Scan for the cell matching the given text and deliver its (x, y) coordinate at center. 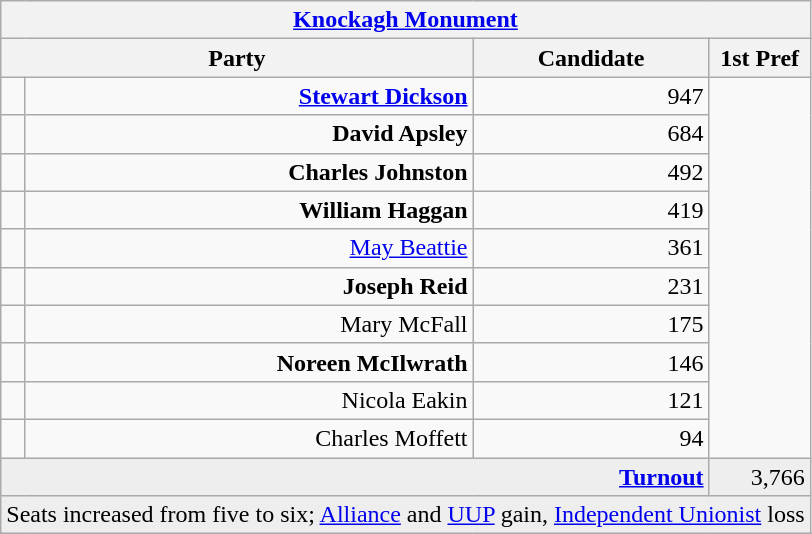
David Apsley (249, 134)
Nicola Eakin (249, 400)
146 (591, 362)
684 (591, 134)
Stewart Dickson (249, 96)
121 (591, 400)
Mary McFall (249, 324)
Joseph Reid (249, 286)
Knockagh Monument (406, 20)
361 (591, 248)
Candidate (591, 58)
492 (591, 172)
Noreen McIlwrath (249, 362)
Charles Moffett (249, 438)
Turnout (355, 477)
419 (591, 210)
94 (591, 438)
947 (591, 96)
Seats increased from five to six; Alliance and UUP gain, Independent Unionist loss (406, 515)
3,766 (760, 477)
William Haggan (249, 210)
231 (591, 286)
1st Pref (760, 58)
175 (591, 324)
Party (237, 58)
Charles Johnston (249, 172)
May Beattie (249, 248)
